From the cell containing the given text, extract its center point as [x, y] coordinate. 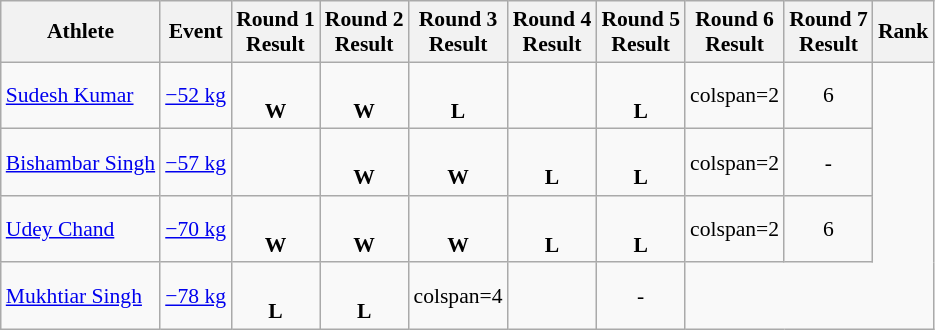
−70 kg [196, 230]
Bishambar Singh [80, 162]
colspan=4 [458, 296]
−78 kg [196, 296]
Round 7Result [828, 32]
Round 6Result [734, 32]
−57 kg [196, 162]
Round 5Result [640, 32]
Rank [904, 32]
Udey Chand [80, 230]
Mukhtiar Singh [80, 296]
Round 1Result [276, 32]
Round 2Result [364, 32]
Athlete [80, 32]
Sudesh Kumar [80, 96]
−52 kg [196, 96]
Event [196, 32]
Round 4Result [552, 32]
Round 3Result [458, 32]
